Determine the [x, y] coordinate at the center of the cell enclosing the given text.  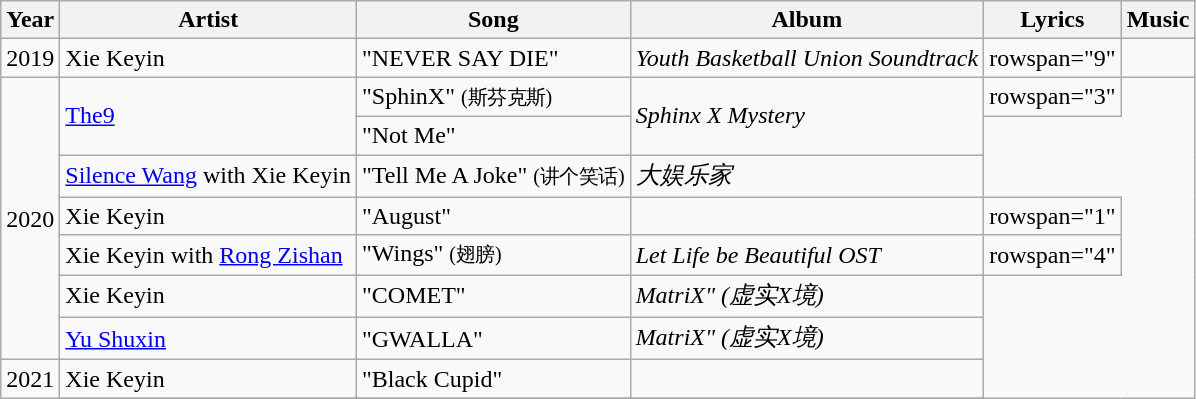
Music [1158, 20]
rowspan="1" [1053, 216]
"Black Cupid" [493, 379]
大娱乐家 [807, 176]
rowspan="9" [1053, 58]
Year [30, 20]
The9 [208, 116]
Xie Keyin with Rong Zishan [208, 255]
"GWALLA" [493, 338]
"SphinX" (斯芬克斯) [493, 97]
"Wings" (翅膀) [493, 255]
"August" [493, 216]
rowspan="4" [1053, 255]
"Not Me" [493, 135]
2020 [30, 218]
rowspan="3" [1053, 97]
Yu Shuxin [208, 338]
Song [493, 20]
2021 [30, 379]
Sphinx X Mystery [807, 116]
"Tell Me A Joke" (讲个笑话) [493, 176]
Lyrics [1053, 20]
"COMET" [493, 296]
Youth Basketball Union Soundtrack [807, 58]
Let Life be Beautiful OST [807, 255]
Album [807, 20]
Artist [208, 20]
2019 [30, 58]
"NEVER SAY DIE" [493, 58]
Silence Wang with Xie Keyin [208, 176]
